Pinpoint the cell where the given text exists, returning its (X, Y) midpoint coordinate. 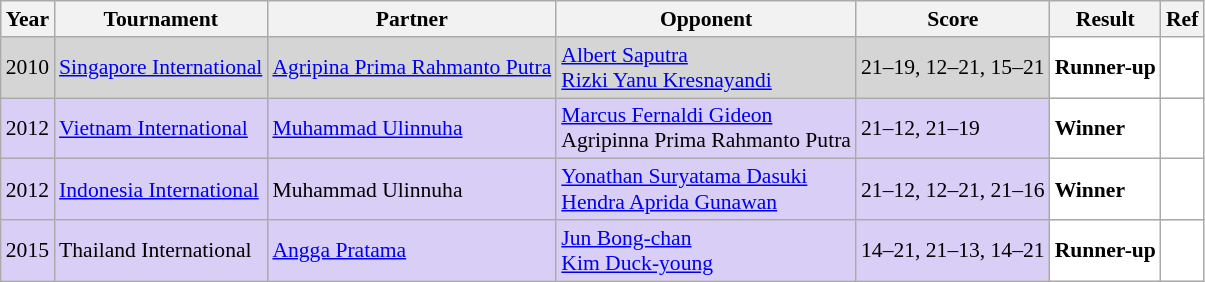
2010 (28, 68)
Vietnam International (160, 128)
Indonesia International (160, 190)
Albert Saputra Rizki Yanu Kresnayandi (706, 68)
Opponent (706, 19)
Year (28, 19)
21–19, 12–21, 15–21 (953, 68)
Marcus Fernaldi Gideon Agripinna Prima Rahmanto Putra (706, 128)
Angga Pratama (412, 250)
Result (1106, 19)
Tournament (160, 19)
Singapore International (160, 68)
21–12, 21–19 (953, 128)
Agripina Prima Rahmanto Putra (412, 68)
2015 (28, 250)
Ref (1182, 19)
14–21, 21–13, 14–21 (953, 250)
Score (953, 19)
Jun Bong-chan Kim Duck-young (706, 250)
Yonathan Suryatama Dasuki Hendra Aprida Gunawan (706, 190)
Partner (412, 19)
21–12, 12–21, 21–16 (953, 190)
Thailand International (160, 250)
